Capture the cell that displays the provided text and extract its (X, Y) central coordinate. 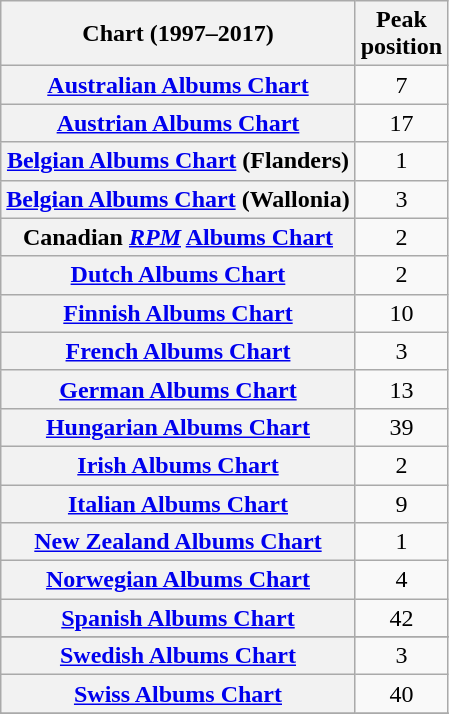
Swiss Albums Chart (178, 694)
Dutch Albums Chart (178, 275)
New Zealand Albums Chart (178, 542)
Spanish Albums Chart (178, 618)
13 (401, 389)
4 (401, 580)
Peakposition (401, 34)
17 (401, 123)
Irish Albums Chart (178, 465)
9 (401, 503)
Australian Albums Chart (178, 85)
Finnish Albums Chart (178, 313)
French Albums Chart (178, 351)
Austrian Albums Chart (178, 123)
Chart (1997–2017) (178, 34)
Swedish Albums Chart (178, 656)
Norwegian Albums Chart (178, 580)
Italian Albums Chart (178, 503)
40 (401, 694)
Belgian Albums Chart (Flanders) (178, 161)
Canadian RPM Albums Chart (178, 237)
39 (401, 427)
German Albums Chart (178, 389)
Hungarian Albums Chart (178, 427)
42 (401, 618)
Belgian Albums Chart (Wallonia) (178, 199)
10 (401, 313)
7 (401, 85)
